Provide the [x, y] coordinate of the cell's center where the given text is located.  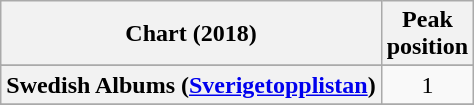
Peakposition [427, 34]
Chart (2018) [191, 34]
1 [427, 85]
Swedish Albums (Sverigetopplistan) [191, 85]
